Extract the (x, y) coordinate from the center of the cell holding the provided text.  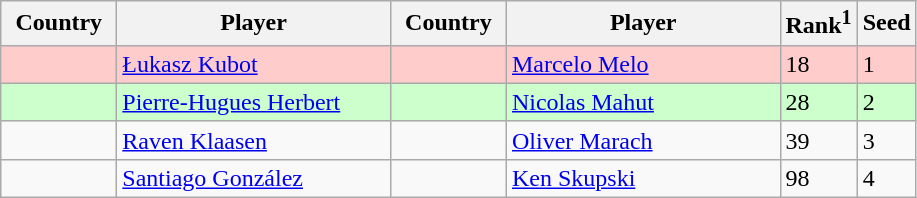
39 (818, 140)
4 (886, 178)
Łukasz Kubot (254, 64)
Nicolas Mahut (643, 102)
Ken Skupski (643, 178)
Santiago González (254, 178)
2 (886, 102)
Raven Klaasen (254, 140)
Seed (886, 24)
Marcelo Melo (643, 64)
18 (818, 64)
3 (886, 140)
Oliver Marach (643, 140)
28 (818, 102)
Rank1 (818, 24)
Pierre-Hugues Herbert (254, 102)
1 (886, 64)
98 (818, 178)
